Output the [x, y] coordinate of the center of the cell containing the given text.  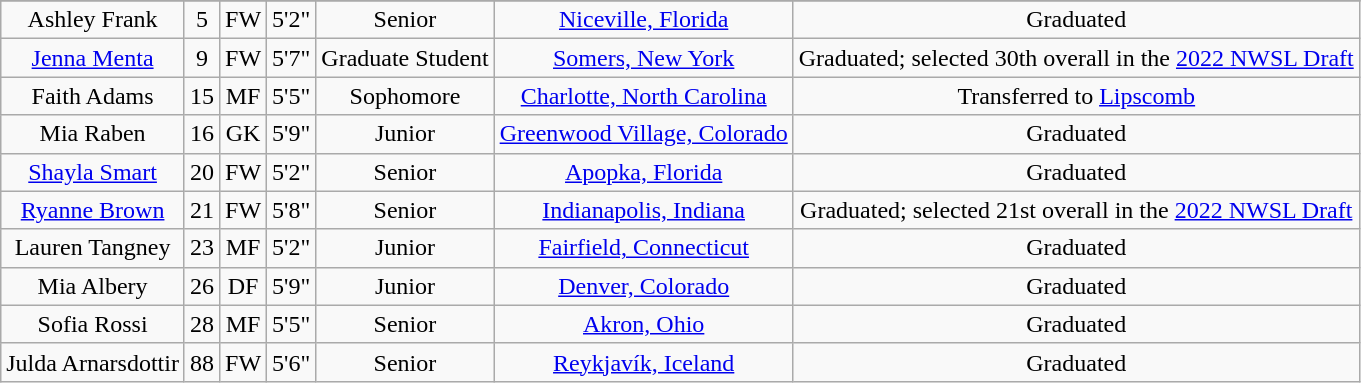
Denver, Colorado [644, 286]
23 [202, 248]
Indianapolis, Indiana [644, 210]
Akron, Ohio [644, 324]
Fairfield, Connecticut [644, 248]
Mia Albery [93, 286]
5'6" [292, 362]
26 [202, 286]
Reykjavík, Iceland [644, 362]
Sofia Rossi [93, 324]
GK [244, 134]
Apopka, Florida [644, 172]
Graduate Student [405, 58]
9 [202, 58]
Lauren Tangney [93, 248]
Greenwood Village, Colorado [644, 134]
16 [202, 134]
Transferred to Lipscomb [1076, 96]
Ashley Frank [93, 20]
5'8" [292, 210]
Ryanne Brown [93, 210]
Mia Raben [93, 134]
5 [202, 20]
Graduated; selected 21st overall in the 2022 NWSL Draft [1076, 210]
Somers, New York [644, 58]
Shayla Smart [93, 172]
15 [202, 96]
20 [202, 172]
21 [202, 210]
Niceville, Florida [644, 20]
28 [202, 324]
Sophomore [405, 96]
Faith Adams [93, 96]
Jenna Menta [93, 58]
DF [244, 286]
5'7" [292, 58]
88 [202, 362]
Graduated; selected 30th overall in the 2022 NWSL Draft [1076, 58]
Charlotte, North Carolina [644, 96]
Julda Arnarsdottir [93, 362]
